Extract the [X, Y] coordinate from the center of the cell holding the provided text.  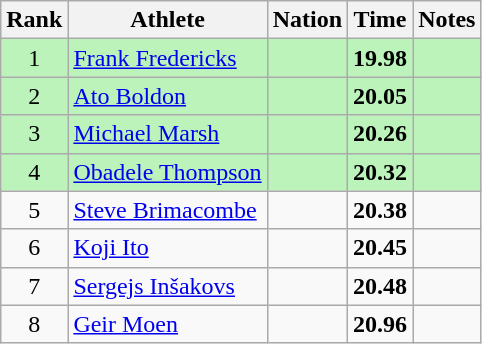
3 [34, 134]
20.38 [380, 210]
1 [34, 58]
6 [34, 248]
Michael Marsh [168, 134]
7 [34, 286]
2 [34, 96]
Notes [447, 20]
4 [34, 172]
Nation [307, 20]
Sergejs Inšakovs [168, 286]
Athlete [168, 20]
19.98 [380, 58]
20.45 [380, 248]
20.26 [380, 134]
Ato Boldon [168, 96]
20.32 [380, 172]
20.48 [380, 286]
Time [380, 20]
Obadele Thompson [168, 172]
8 [34, 324]
Frank Fredericks [168, 58]
20.96 [380, 324]
20.05 [380, 96]
Geir Moen [168, 324]
5 [34, 210]
Rank [34, 20]
Steve Brimacombe [168, 210]
Koji Ito [168, 248]
